Return [X, Y] of the center of cell containing provided text 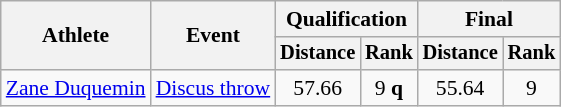
Athlete [76, 36]
Final [489, 19]
55.64 [460, 88]
Discus throw [214, 88]
Zane Duquemin [76, 88]
57.66 [318, 88]
Qualification [346, 19]
9 [532, 88]
Event [214, 36]
9 q [389, 88]
